Identify which cell holds the provided text, then report its (X, Y) central coordinate. 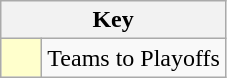
Key (114, 20)
Teams to Playoffs (134, 58)
